Determine the [X, Y] coordinate at the center of the cell enclosing the given text.  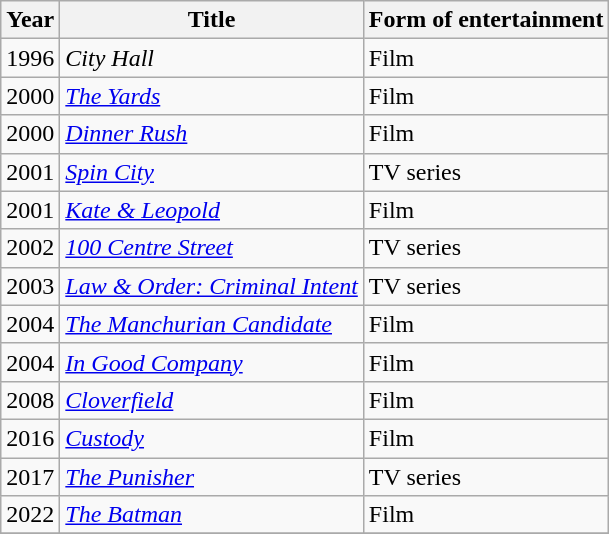
Year [30, 20]
2008 [30, 400]
The Yards [212, 96]
The Manchurian Candidate [212, 324]
Cloverfield [212, 400]
Law & Order: Criminal Intent [212, 286]
2022 [30, 515]
City Hall [212, 58]
The Punisher [212, 477]
In Good Company [212, 362]
2017 [30, 477]
2002 [30, 248]
2016 [30, 438]
100 Centre Street [212, 248]
Kate & Leopold [212, 210]
Custody [212, 438]
Form of entertainment [486, 20]
2003 [30, 286]
Title [212, 20]
1996 [30, 58]
Dinner Rush [212, 134]
The Batman [212, 515]
Spin City [212, 172]
